Provide the [X, Y] coordinate of the cell's center where the given text is located.  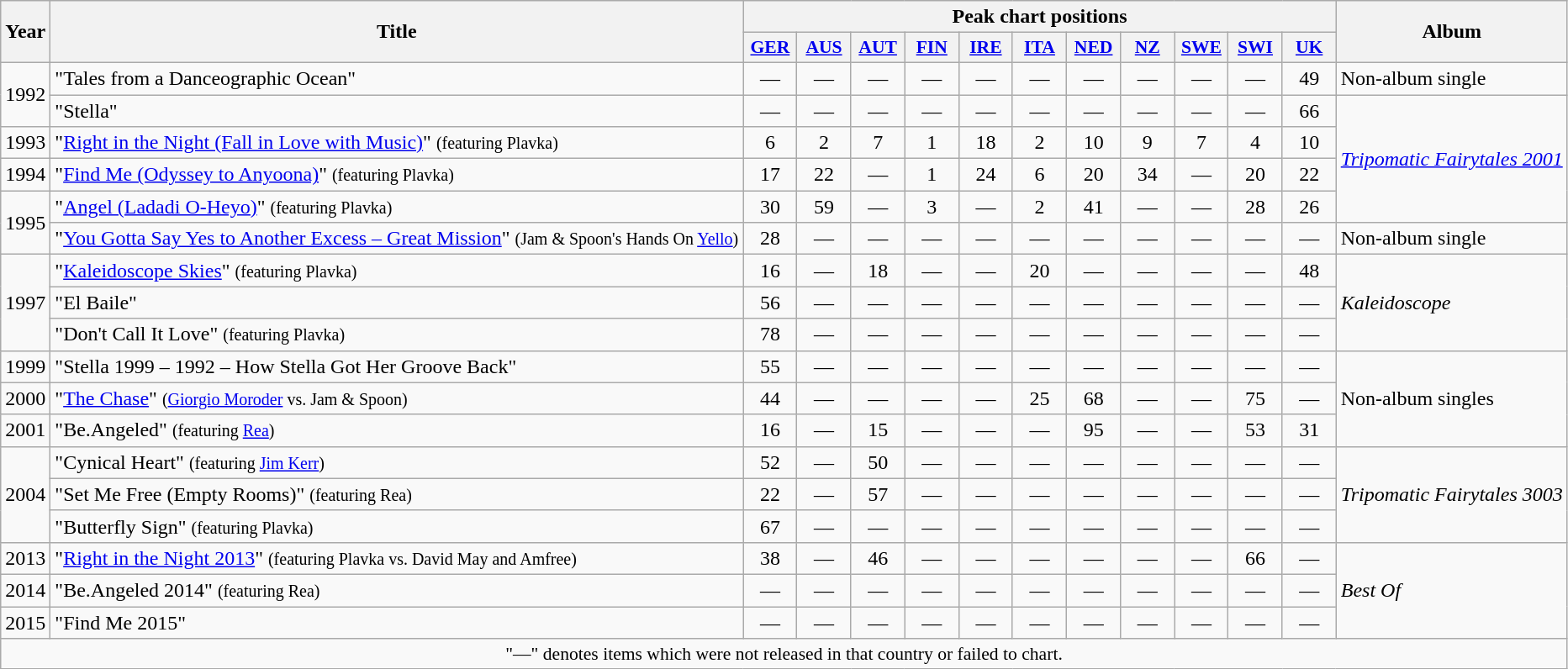
Tripomatic Fairytales 3003 [1451, 494]
15 [878, 430]
17 [770, 175]
Tripomatic Fairytales 2001 [1451, 158]
"Cynical Heart" (featuring Jim Kerr) [397, 462]
Non-album singles [1451, 398]
"Don't Call It Love" (featuring Plavka) [397, 334]
ITA [1039, 48]
41 [1094, 207]
44 [770, 398]
49 [1309, 78]
2001 [25, 430]
"Be.Angeled 2014" (featuring Rea) [397, 590]
"Right in the Night (Fall in Love with Music)" (featuring Plavka) [397, 143]
55 [770, 366]
26 [1309, 207]
24 [985, 175]
2000 [25, 398]
57 [878, 494]
2004 [25, 494]
31 [1309, 430]
"Butterfly Sign" (featuring Plavka) [397, 526]
SWE [1201, 48]
GER [770, 48]
NED [1094, 48]
AUS [824, 48]
"Angel (Ladadi O-Heyo)" (featuring Plavka) [397, 207]
Year [25, 32]
"You Gotta Say Yes to Another Excess – Great Mission" (Jam & Spoon's Hands On Yello) [397, 239]
1992 [25, 94]
30 [770, 207]
"Stella" [397, 110]
2013 [25, 558]
68 [1094, 398]
"The Chase" (Giorgio Moroder vs. Jam & Spoon) [397, 398]
"Kaleidoscope Skies" (featuring Plavka) [397, 271]
"Find Me 2015" [397, 623]
78 [770, 334]
Kaleidoscope [1451, 303]
FIN [932, 48]
1999 [25, 366]
"Set Me Free (Empty Rooms)" (featuring Rea) [397, 494]
NZ [1148, 48]
48 [1309, 271]
25 [1039, 398]
UK [1309, 48]
"Right in the Night 2013" (featuring Plavka vs. David May and Amfree) [397, 558]
2015 [25, 623]
"Find Me (Odyssey to Anyoona)" (featuring Plavka) [397, 175]
75 [1255, 398]
59 [824, 207]
Title [397, 32]
Peak chart positions [1039, 17]
"Be.Angeled" (featuring Rea) [397, 430]
9 [1148, 143]
"Stella 1999 – 1992 – How Stella Got Her Groove Back" [397, 366]
4 [1255, 143]
Best Of [1451, 590]
3 [932, 207]
"Tales from a Danceographic Ocean" [397, 78]
AUT [878, 48]
46 [878, 558]
1997 [25, 303]
SWI [1255, 48]
95 [1094, 430]
2014 [25, 590]
1994 [25, 175]
67 [770, 526]
IRE [985, 48]
"—" denotes items which were not released in that country or failed to chart. [784, 654]
1993 [25, 143]
"El Baile" [397, 303]
1995 [25, 223]
50 [878, 462]
53 [1255, 430]
Album [1451, 32]
52 [770, 462]
34 [1148, 175]
38 [770, 558]
56 [770, 303]
